From the cell containing the given text, extract its center point as (x, y) coordinate. 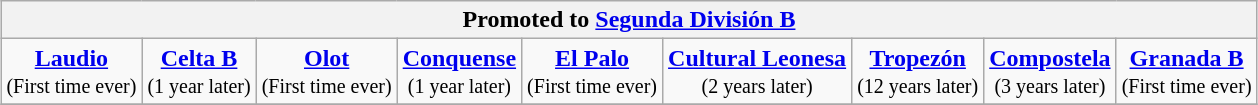
Cultural Leonesa(2 years later) (758, 72)
Tropezón(12 years later) (918, 72)
Celta B(1 year later) (199, 72)
Conquense(1 year later) (459, 72)
Laudio(First time ever) (72, 72)
Compostela(3 years later) (1050, 72)
Promoted to Segunda División B (629, 20)
Olot(First time ever) (326, 72)
El Palo(First time ever) (592, 72)
Granada B(First time ever) (1186, 72)
